Find where the given text appears and provide that cell's center as (X, Y) coordinate. 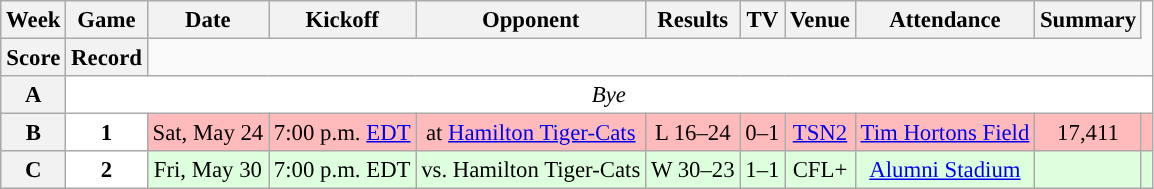
1 (106, 133)
1–1 (762, 170)
Bye (609, 95)
B (34, 133)
Tim Hortons Field (944, 133)
W 30–23 (693, 170)
Fri, May 30 (208, 170)
Kickoff (342, 20)
Results (693, 20)
0–1 (762, 133)
Game (106, 20)
Alumni Stadium (944, 170)
TV (762, 20)
Date (208, 20)
Score (34, 58)
Attendance (944, 20)
Record (106, 58)
vs. Hamilton Tiger-Cats (531, 170)
at Hamilton Tiger-Cats (531, 133)
C (34, 170)
Week (34, 20)
Sat, May 24 (208, 133)
17,411 (1088, 133)
2 (106, 170)
Venue (820, 20)
A (34, 95)
TSN2 (820, 133)
L 16–24 (693, 133)
Summary (1088, 20)
Opponent (531, 20)
CFL+ (820, 170)
